Return (x, y) of the center of cell containing provided text 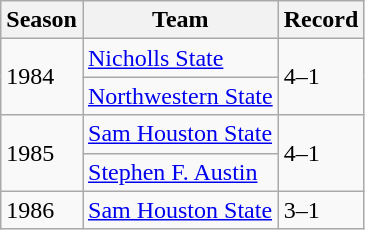
1984 (42, 77)
Nicholls State (180, 58)
1985 (42, 153)
1986 (42, 210)
Record (321, 20)
Season (42, 20)
Stephen F. Austin (180, 172)
Northwestern State (180, 96)
3–1 (321, 210)
Team (180, 20)
